Scan for the cell matching the given text and deliver its [x, y] coordinate at center. 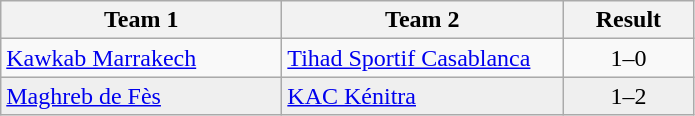
1–2 [628, 96]
Team 1 [142, 20]
Kawkab Marrakech [142, 58]
Team 2 [422, 20]
Result [628, 20]
1–0 [628, 58]
KAC Kénitra [422, 96]
Tihad Sportif Casablanca [422, 58]
Maghreb de Fès [142, 96]
